Determine the [X, Y] coordinate at the center of the cell enclosing the given text.  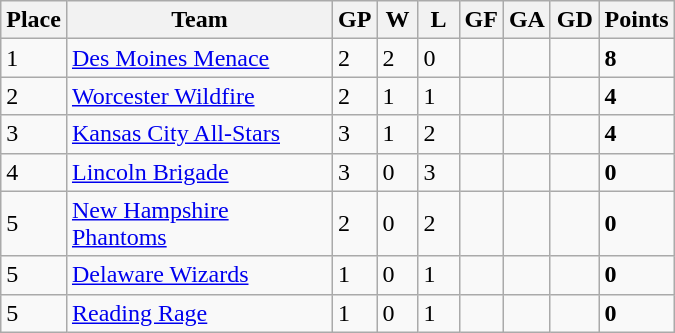
GP [355, 20]
8 [636, 58]
Lincoln Brigade [199, 172]
L [438, 20]
GA [526, 20]
Des Moines Menace [199, 58]
Place [34, 20]
GF [481, 20]
Team [199, 20]
W [398, 20]
Delaware Wizards [199, 275]
Worcester Wildfire [199, 96]
Reading Rage [199, 313]
Kansas City All-Stars [199, 134]
GD [574, 20]
New Hampshire Phantoms [199, 224]
Points [636, 20]
